Determine the [x, y] coordinate at the center of the cell enclosing the given text.  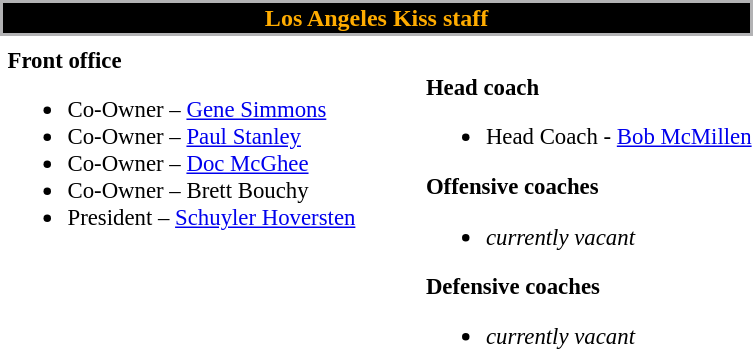
Los Angeles Kiss staff [376, 18]
